From the cell containing the given text, extract its center point as [X, Y] coordinate. 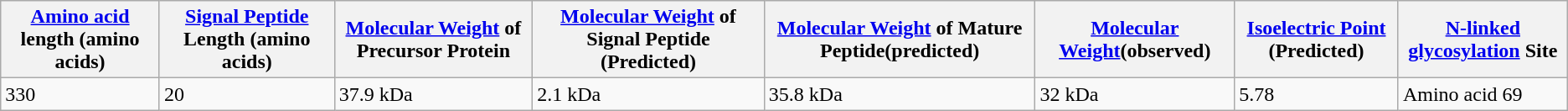
2.1 kDa [648, 94]
32 kDa [1135, 94]
Amino acid length (amino acids) [80, 40]
Isoelectric Point (Predicted) [1317, 40]
Molecular Weight of Signal Peptide (Predicted) [648, 40]
N-linked glycosylation Site [1483, 40]
5.78 [1317, 94]
Molecular Weight(observed) [1135, 40]
Amino acid 69 [1483, 94]
37.9 kDa [434, 94]
20 [246, 94]
Signal Peptide Length (amino acids) [246, 40]
35.8 kDa [900, 94]
330 [80, 94]
Molecular Weight of Mature Peptide(predicted) [900, 40]
Molecular Weight of Precursor Protein [434, 40]
